Capture the cell that displays the provided text and extract its [x, y] central coordinate. 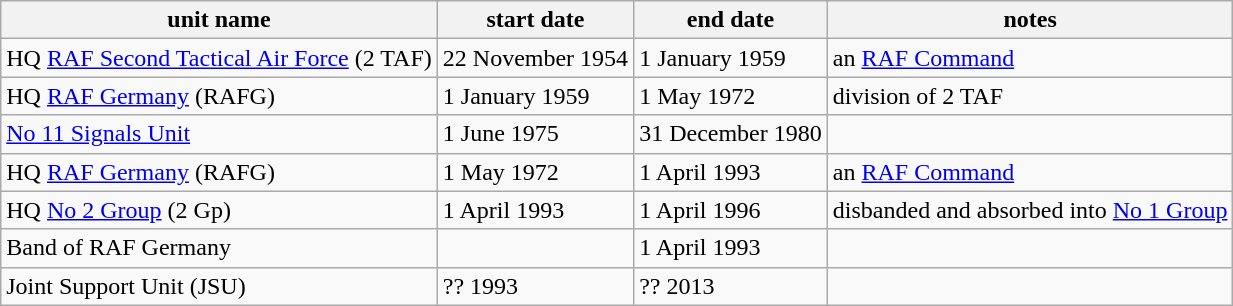
22 November 1954 [535, 58]
Joint Support Unit (JSU) [220, 286]
1 June 1975 [535, 134]
notes [1030, 20]
31 December 1980 [731, 134]
Band of RAF Germany [220, 248]
HQ No 2 Group (2 Gp) [220, 210]
disbanded and absorbed into No 1 Group [1030, 210]
start date [535, 20]
HQ RAF Second Tactical Air Force (2 TAF) [220, 58]
end date [731, 20]
1 April 1996 [731, 210]
?? 1993 [535, 286]
?? 2013 [731, 286]
unit name [220, 20]
No 11 Signals Unit [220, 134]
division of 2 TAF [1030, 96]
